Locate the cell with the specified text and output its (X, Y) center coordinate. 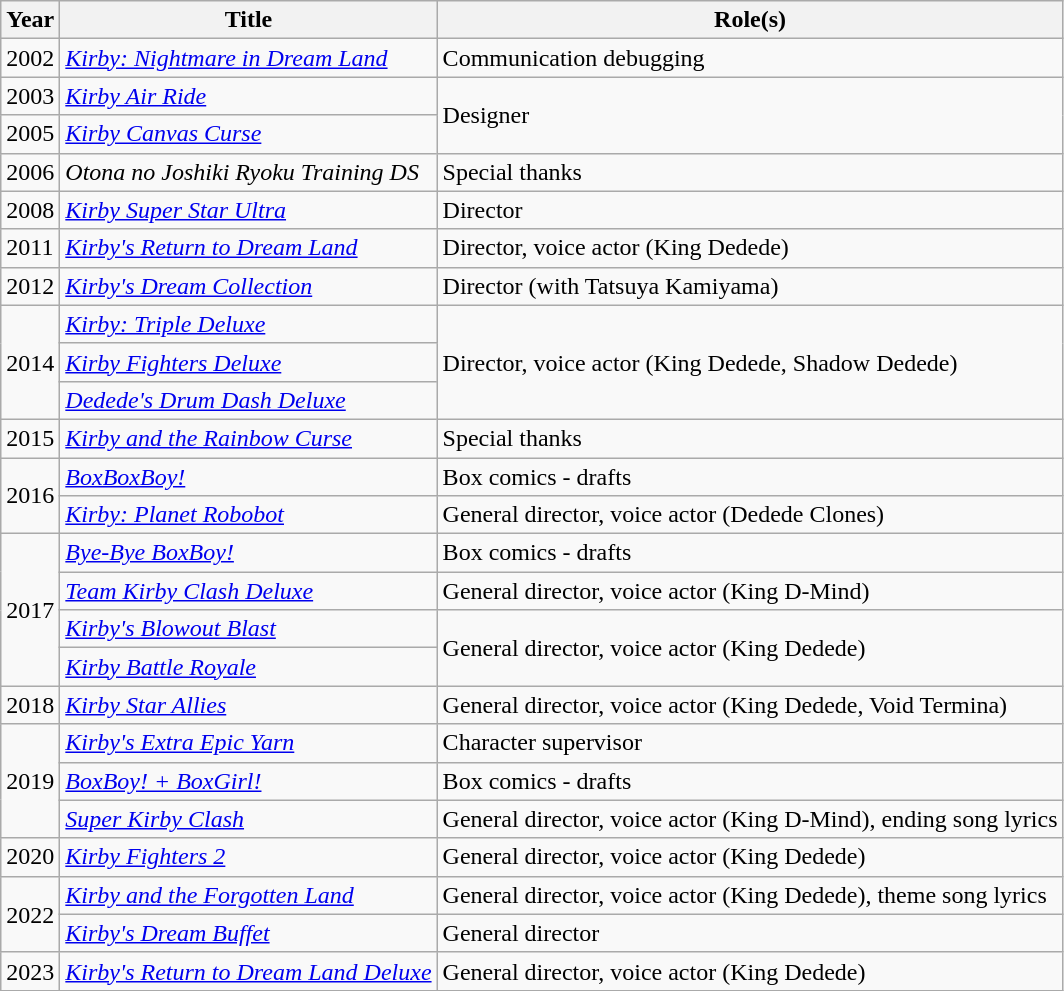
Communication debugging (750, 58)
Kirby Super Star Ultra (248, 210)
General director, voice actor (King D-Mind) (750, 591)
Kirby's Extra Epic Yarn (248, 743)
Bye-Bye BoxBoy! (248, 553)
Kirby's Dream Collection (248, 286)
BoxBoy! + BoxGirl! (248, 781)
2019 (30, 781)
Kirby's Return to Dream Land (248, 248)
Kirby Battle Royale (248, 667)
Otona no Joshiki Ryoku Training DS (248, 172)
BoxBoxBoy! (248, 477)
Kirby Star Allies (248, 705)
Kirby Fighters Deluxe (248, 362)
Kirby's Return to Dream Land Deluxe (248, 971)
2002 (30, 58)
2012 (30, 286)
Kirby: Nightmare in Dream Land (248, 58)
General director, voice actor (King Dedede, Void Termina) (750, 705)
General director, voice actor (Dedede Clones) (750, 515)
2016 (30, 496)
General director, voice actor (King D-Mind), ending song lyrics (750, 819)
Director (with Tatsuya Kamiyama) (750, 286)
Team Kirby Clash Deluxe (248, 591)
Kirby's Blowout Blast (248, 629)
2006 (30, 172)
General director, voice actor (King Dedede), theme song lyrics (750, 895)
Director, voice actor (King Dedede) (750, 248)
Kirby Canvas Curse (248, 134)
Kirby and the Rainbow Curse (248, 438)
2008 (30, 210)
Kirby's Dream Buffet (248, 933)
2020 (30, 857)
2023 (30, 971)
Kirby: Triple Deluxe (248, 324)
2003 (30, 96)
2015 (30, 438)
2018 (30, 705)
Kirby Air Ride (248, 96)
Super Kirby Clash (248, 819)
Dedede's Drum Dash Deluxe (248, 400)
Title (248, 20)
Kirby Fighters 2 (248, 857)
2022 (30, 914)
Character supervisor (750, 743)
Kirby and the Forgotten Land (248, 895)
2014 (30, 362)
2011 (30, 248)
Director (750, 210)
Designer (750, 115)
Director, voice actor (King Dedede, Shadow Dedede) (750, 362)
Year (30, 20)
2005 (30, 134)
Kirby: Planet Robobot (248, 515)
Role(s) (750, 20)
2017 (30, 610)
General director (750, 933)
